Locate the cell with the specified text and output its [x, y] center coordinate. 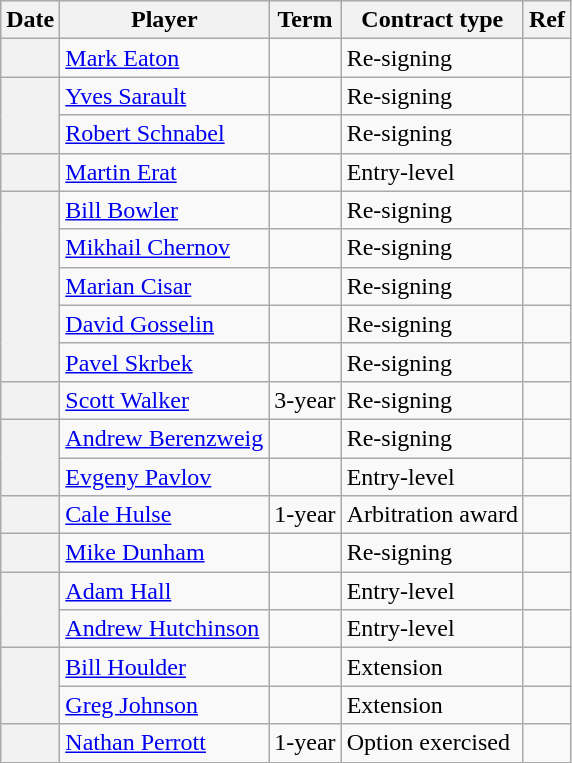
Mike Dunham [164, 553]
Yves Sarault [164, 96]
3-year [305, 400]
Andrew Hutchinson [164, 629]
Bill Bowler [164, 210]
Adam Hall [164, 591]
Date [30, 20]
Mikhail Chernov [164, 248]
Scott Walker [164, 400]
Option exercised [432, 743]
Ref [546, 20]
Contract type [432, 20]
Andrew Berenzweig [164, 438]
Robert Schnabel [164, 134]
David Gosselin [164, 324]
Evgeny Pavlov [164, 477]
Nathan Perrott [164, 743]
Arbitration award [432, 515]
Martin Erat [164, 172]
Player [164, 20]
Term [305, 20]
Cale Hulse [164, 515]
Pavel Skrbek [164, 362]
Marian Cisar [164, 286]
Mark Eaton [164, 58]
Greg Johnson [164, 705]
Bill Houlder [164, 667]
